Detect which cell encompasses the target text, then output its (X, Y) center coordinate. 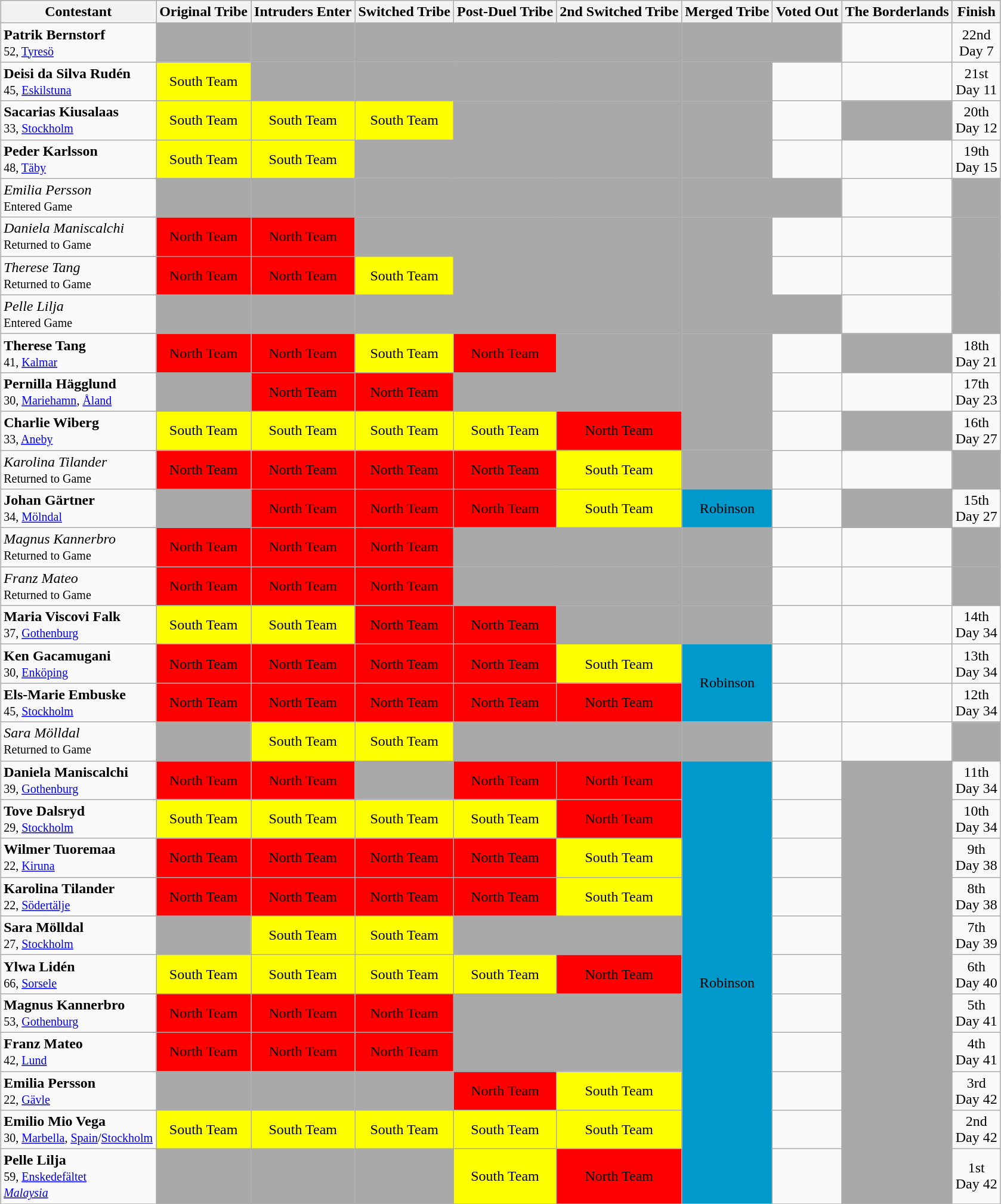
Pelle Lilja59, EnskedefältetMalaysia (79, 1177)
Karolina Tilander22, Södertälje (79, 896)
11thDay 34 (976, 780)
7thDay 39 (976, 936)
Original Tribe (204, 12)
Sara Mölldal27, Stockholm (79, 936)
The Borderlands (897, 12)
Daniela Maniscalchi39, Gothenburg (79, 780)
14thDay 34 (976, 625)
Therese TangReturned to Game (79, 276)
3rdDay 42 (976, 1091)
1stDay 42 (976, 1177)
4thDay 41 (976, 1051)
Intruders Enter (303, 12)
Karolina TilanderReturned to Game (79, 469)
Voted Out (807, 12)
Tove Dalsryd29, Stockholm (79, 819)
Els-Marie Embuske45, Stockholm (79, 703)
Ylwa Lidén66, Sorsele (79, 974)
Post-Duel Tribe (505, 12)
Sacarias Kiusalaas33, Stockholm (79, 121)
Pernilla Hägglund30, Mariehamn, Åland (79, 391)
Ken Gacamugani30, Enköping (79, 663)
2nd Switched Tribe (619, 12)
Franz Mateo42, Lund (79, 1051)
20thDay 12 (976, 121)
Peder Karlsson48, Täby (79, 159)
9thDay 38 (976, 858)
Emilia PerssonEntered Game (79, 198)
10thDay 34 (976, 819)
Maria Viscovi Falk37, Gothenburg (79, 625)
17thDay 23 (976, 391)
Emilia Persson22, Gävle (79, 1091)
12thDay 34 (976, 703)
Deisi da Silva Rudén45, Eskilstuna (79, 81)
Merged Tribe (727, 12)
16thDay 27 (976, 431)
Franz MateoReturned to Game (79, 586)
Finish (976, 12)
8thDay 38 (976, 896)
Johan Gärtner34, Mölndal (79, 508)
19thDay 15 (976, 159)
22ndDay 7 (976, 43)
Switched Tribe (404, 12)
Emilio Mio Vega30, Marbella, Spain/Stockholm (79, 1130)
Wilmer Tuoremaa22, Kiruna (79, 858)
Charlie Wiberg33, Aneby (79, 431)
Patrik Bernstorf52, Tyresö (79, 43)
15thDay 27 (976, 508)
Pelle LiljaEntered Game (79, 314)
Contestant (79, 12)
2ndDay 42 (976, 1130)
5thDay 41 (976, 1013)
Magnus Kannerbro53, Gothenburg (79, 1013)
Magnus KannerbroReturned to Game (79, 548)
13thDay 34 (976, 663)
18thDay 21 (976, 353)
21stDay 11 (976, 81)
6thDay 40 (976, 974)
Therese Tang41, Kalmar (79, 353)
Daniela ManiscalchiReturned to Game (79, 236)
Sara MölldalReturned to Game (79, 741)
